Search for the cell housing the specified text and yield its (X, Y) center coordinate. 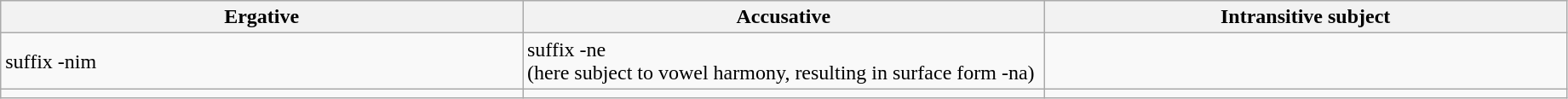
suffix -nim (262, 61)
Intransitive subject (1305, 17)
Ergative (262, 17)
suffix -ne(here subject to vowel harmony, resulting in surface form -na) (784, 61)
Accusative (784, 17)
